Identify which cell holds the provided text, then report its [X, Y] central coordinate. 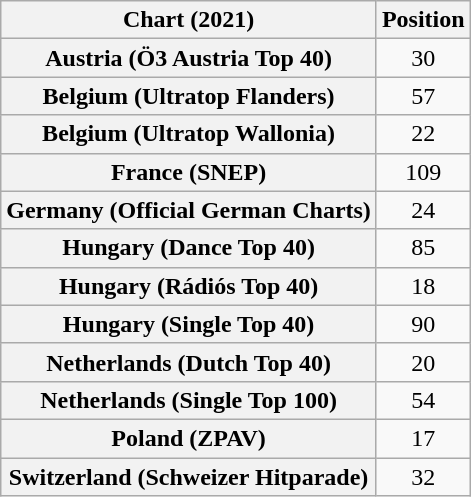
18 [423, 286]
109 [423, 172]
30 [423, 58]
Belgium (Ultratop Wallonia) [189, 134]
Position [423, 20]
20 [423, 362]
17 [423, 438]
85 [423, 248]
32 [423, 477]
24 [423, 210]
54 [423, 400]
Germany (Official German Charts) [189, 210]
Hungary (Single Top 40) [189, 324]
France (SNEP) [189, 172]
Netherlands (Dutch Top 40) [189, 362]
Austria (Ö3 Austria Top 40) [189, 58]
Hungary (Dance Top 40) [189, 248]
Hungary (Rádiós Top 40) [189, 286]
22 [423, 134]
Chart (2021) [189, 20]
Belgium (Ultratop Flanders) [189, 96]
Netherlands (Single Top 100) [189, 400]
90 [423, 324]
Poland (ZPAV) [189, 438]
Switzerland (Schweizer Hitparade) [189, 477]
57 [423, 96]
